Provide the [X, Y] coordinate of the cell's center where the given text is located.  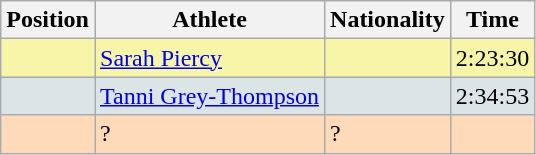
Nationality [388, 20]
Position [48, 20]
Athlete [209, 20]
Time [492, 20]
2:34:53 [492, 96]
Sarah Piercy [209, 58]
2:23:30 [492, 58]
Tanni Grey-Thompson [209, 96]
